For the text-containing cell, return its midpoint in [x, y] coordinate format. 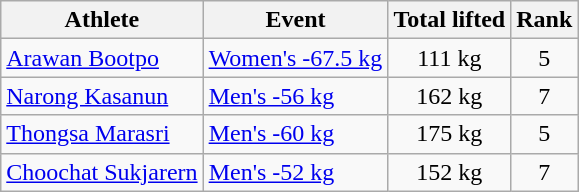
162 kg [450, 96]
Narong Kasanun [102, 96]
Rank [544, 20]
Men's -56 kg [296, 96]
175 kg [450, 134]
152 kg [450, 172]
111 kg [450, 58]
Event [296, 20]
Choochat Sukjarern [102, 172]
Women's -67.5 kg [296, 58]
Men's -60 kg [296, 134]
Men's -52 kg [296, 172]
Total lifted [450, 20]
Arawan Bootpo [102, 58]
Athlete [102, 20]
Thongsa Marasri [102, 134]
